Return (x, y) of the center of cell containing provided text 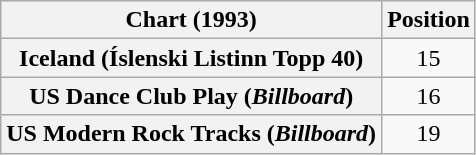
Chart (1993) (192, 20)
Iceland (Íslenski Listinn Topp 40) (192, 58)
US Modern Rock Tracks (Billboard) (192, 134)
19 (429, 134)
16 (429, 96)
US Dance Club Play (Billboard) (192, 96)
15 (429, 58)
Position (429, 20)
